Output the (x, y) coordinate of the center of the cell containing the given text.  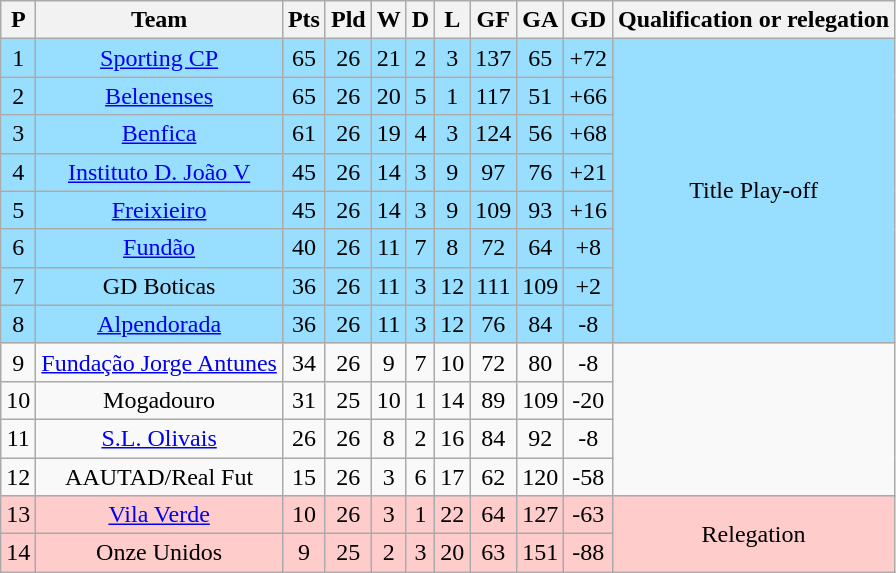
63 (494, 553)
120 (540, 477)
93 (540, 210)
Alpendorada (160, 324)
19 (388, 134)
+8 (588, 248)
Qualification or relegation (753, 20)
-63 (588, 515)
-88 (588, 553)
40 (304, 248)
124 (494, 134)
16 (452, 438)
80 (540, 362)
GA (540, 20)
Mogadouro (160, 400)
+16 (588, 210)
Relegation (753, 534)
L (452, 20)
97 (494, 172)
13 (18, 515)
+66 (588, 96)
S.L. Olivais (160, 438)
Fundação Jorge Antunes (160, 362)
AAUTAD/Real Fut (160, 477)
Team (160, 20)
Pld (348, 20)
-20 (588, 400)
-58 (588, 477)
Benfica (160, 134)
Fundão (160, 248)
GD (588, 20)
+72 (588, 58)
31 (304, 400)
34 (304, 362)
+68 (588, 134)
W (388, 20)
92 (540, 438)
GF (494, 20)
137 (494, 58)
151 (540, 553)
61 (304, 134)
111 (494, 286)
127 (540, 515)
Vila Verde (160, 515)
56 (540, 134)
Pts (304, 20)
Belenenses (160, 96)
D (420, 20)
117 (494, 96)
Instituto D. João V (160, 172)
Sporting CP (160, 58)
P (18, 20)
89 (494, 400)
22 (452, 515)
Freixieiro (160, 210)
GD Boticas (160, 286)
+21 (588, 172)
21 (388, 58)
15 (304, 477)
Onze Unidos (160, 553)
+2 (588, 286)
51 (540, 96)
Title Play-off (753, 191)
17 (452, 477)
62 (494, 477)
